Return [x, y] of the center of cell containing provided text 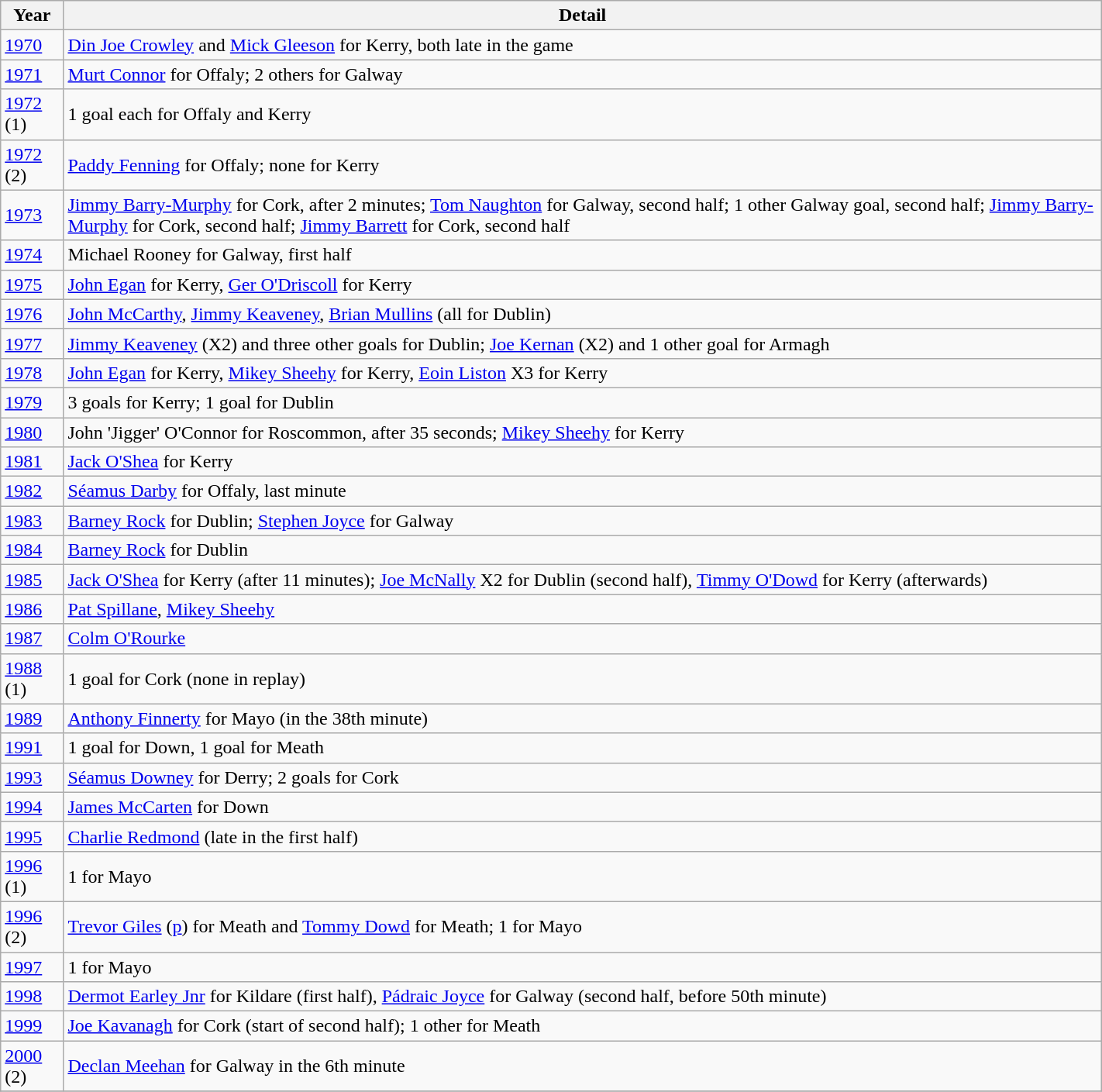
1973 [33, 215]
John 'Jigger' O'Connor for Roscommon, after 35 seconds; Mikey Sheehy for Kerry [583, 432]
1972 (1) [33, 115]
1981 [33, 462]
1972 (2) [33, 164]
Jimmy Keaveney (X2) and three other goals for Dublin; Joe Kernan (X2) and 1 other goal for Armagh [583, 343]
1989 [33, 718]
1996 (2) [33, 927]
Trevor Giles (p) for Meath and Tommy Dowd for Meath; 1 for Mayo [583, 927]
2000 (2) [33, 1066]
1 goal each for Offaly and Kerry [583, 115]
Dermot Earley Jnr for Kildare (first half), Pádraic Joyce for Galway (second half, before 50th minute) [583, 997]
1979 [33, 402]
Barney Rock for Dublin; Stephen Joyce for Galway [583, 521]
1982 [33, 491]
1988 (1) [33, 679]
Din Joe Crowley and Mick Gleeson for Kerry, both late in the game [583, 45]
Anthony Finnerty for Mayo (in the 38th minute) [583, 718]
1985 [33, 580]
John Egan for Kerry, Ger O'Driscoll for Kerry [583, 284]
1970 [33, 45]
1977 [33, 343]
John McCarthy, Jimmy Keaveney, Brian Mullins (all for Dublin) [583, 314]
1980 [33, 432]
1997 [33, 966]
1984 [33, 550]
1995 [33, 836]
1994 [33, 807]
Year [33, 16]
Detail [583, 16]
1971 [33, 74]
Joe Kavanagh for Cork (start of second half); 1 other for Meath [583, 1026]
1987 [33, 639]
1978 [33, 373]
1975 [33, 284]
Jack O'Shea for Kerry [583, 462]
Jack O'Shea for Kerry (after 11 minutes); Joe McNally X2 for Dublin (second half), Timmy O'Dowd for Kerry (afterwards) [583, 580]
1983 [33, 521]
1976 [33, 314]
Séamus Downey for Derry; 2 goals for Cork [583, 777]
Michael Rooney for Galway, first half [583, 255]
1999 [33, 1026]
Paddy Fenning for Offaly; none for Kerry [583, 164]
John Egan for Kerry, Mikey Sheehy for Kerry, Eoin Liston X3 for Kerry [583, 373]
1993 [33, 777]
1 goal for Down, 1 goal for Meath [583, 748]
Pat Spillane, Mikey Sheehy [583, 609]
James McCarten for Down [583, 807]
1 goal for Cork (none in replay) [583, 679]
1998 [33, 997]
Barney Rock for Dublin [583, 550]
Séamus Darby for Offaly, last minute [583, 491]
Murt Connor for Offaly; 2 others for Galway [583, 74]
1974 [33, 255]
Colm O'Rourke [583, 639]
Charlie Redmond (late in the first half) [583, 836]
Declan Meehan for Galway in the 6th minute [583, 1066]
1986 [33, 609]
1996 (1) [33, 876]
1991 [33, 748]
3 goals for Kerry; 1 goal for Dublin [583, 402]
